Find where the given text appears and provide that cell's center as [X, Y] coordinate. 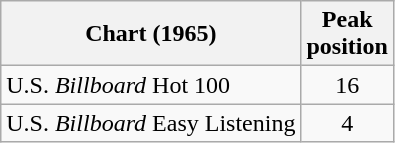
Peakposition [347, 34]
16 [347, 85]
U.S. Billboard Easy Listening [151, 123]
U.S. Billboard Hot 100 [151, 85]
Chart (1965) [151, 34]
4 [347, 123]
